Find where the given text appears and provide that cell's center as (x, y) coordinate. 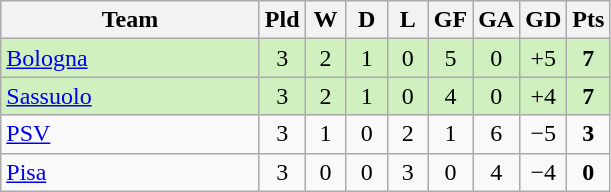
Pisa (130, 172)
Pts (588, 20)
5 (450, 58)
GA (496, 20)
W (326, 20)
−5 (544, 134)
L (408, 20)
6 (496, 134)
Team (130, 20)
+5 (544, 58)
−4 (544, 172)
GF (450, 20)
+4 (544, 96)
Pld (282, 20)
PSV (130, 134)
D (366, 20)
Bologna (130, 58)
Sassuolo (130, 96)
GD (544, 20)
